Scan for the cell matching the given text and deliver its [X, Y] coordinate at center. 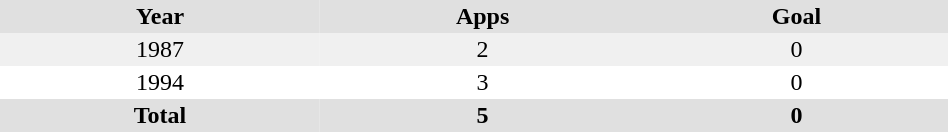
5 [482, 116]
Goal [796, 16]
1994 [160, 82]
2 [482, 50]
1987 [160, 50]
Total [160, 116]
Apps [482, 16]
3 [482, 82]
Year [160, 16]
